Capture the cell that displays the provided text and extract its [x, y] central coordinate. 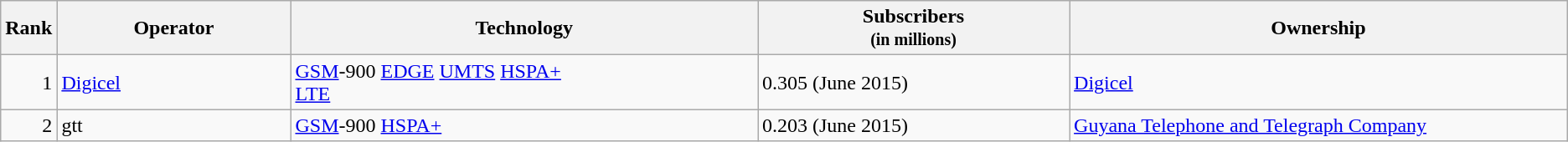
0.203 (June 2015) [913, 125]
Operator [174, 28]
GSM-900 HSPA+ [524, 125]
Technology [524, 28]
1 [28, 82]
Rank [28, 28]
2 [28, 125]
Ownership [1318, 28]
GSM-900 EDGE UMTS HSPA+LTE [524, 82]
Guyana Telephone and Telegraph Company [1318, 125]
0.305 (June 2015) [913, 82]
gtt [174, 125]
Subscribers(in millions) [913, 28]
